Search for the cell housing the specified text and yield its [X, Y] center coordinate. 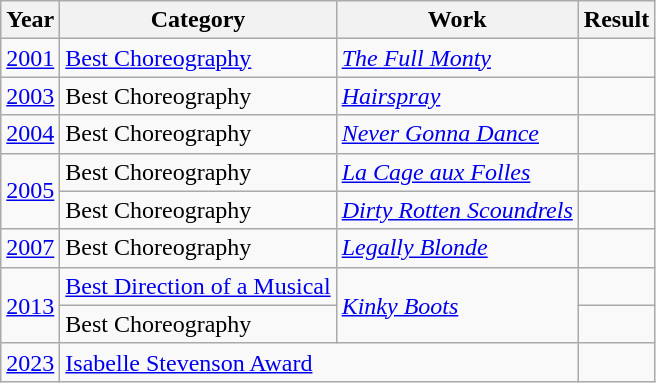
2007 [30, 248]
2001 [30, 58]
Hairspray [457, 96]
2003 [30, 96]
2023 [30, 362]
Year [30, 20]
2013 [30, 305]
Legally Blonde [457, 248]
Best Direction of a Musical [198, 286]
Isabelle Stevenson Award [319, 362]
La Cage aux Folles [457, 172]
The Full Monty [457, 58]
Category [198, 20]
Result [616, 20]
Kinky Boots [457, 305]
2005 [30, 191]
Dirty Rotten Scoundrels [457, 210]
2004 [30, 134]
Never Gonna Dance [457, 134]
Work [457, 20]
